Pinpoint the cell where the given text exists, returning its (X, Y) midpoint coordinate. 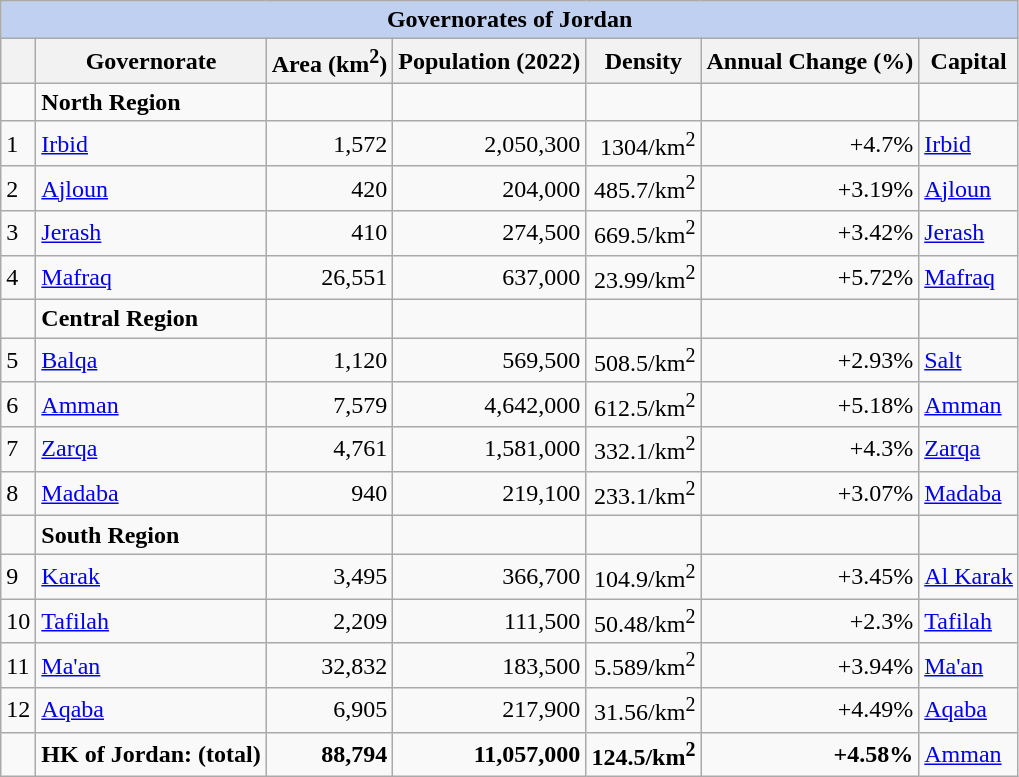
Al Karak (969, 576)
8 (18, 494)
Density (644, 62)
10 (18, 622)
6 (18, 404)
Central Region (151, 319)
485.7/km2 (644, 188)
111,500 (490, 622)
1 (18, 144)
Population (2022) (490, 62)
+3.42% (810, 234)
Capital (969, 62)
32,832 (330, 666)
Karak (151, 576)
Salt (969, 360)
11,057,000 (490, 754)
7 (18, 450)
+3.07% (810, 494)
+4.49% (810, 710)
23.99/km2 (644, 278)
569,500 (490, 360)
940 (330, 494)
+4.3% (810, 450)
+4.7% (810, 144)
HK of Jordan: (total) (151, 754)
5.589/km2 (644, 666)
2 (18, 188)
Governorates of Jordan (510, 20)
26,551 (330, 278)
204,000 (490, 188)
219,100 (490, 494)
4 (18, 278)
3,495 (330, 576)
4,761 (330, 450)
+3.94% (810, 666)
332.1/km2 (644, 450)
3 (18, 234)
217,900 (490, 710)
+3.45% (810, 576)
88,794 (330, 754)
9 (18, 576)
Area (km2) (330, 62)
1,572 (330, 144)
7,579 (330, 404)
104.9/km2 (644, 576)
2,209 (330, 622)
50.48/km2 (644, 622)
+5.18% (810, 404)
420 (330, 188)
274,500 (490, 234)
+2.93% (810, 360)
6,905 (330, 710)
Balqa (151, 360)
5 (18, 360)
4,642,000 (490, 404)
31.56/km2 (644, 710)
2,050,300 (490, 144)
+5.72% (810, 278)
Annual Change (%) (810, 62)
+4.58% (810, 754)
+2.3% (810, 622)
11 (18, 666)
183,500 (490, 666)
612.5/km2 (644, 404)
1,120 (330, 360)
1304/km2 (644, 144)
12 (18, 710)
1,581,000 (490, 450)
508.5/km2 (644, 360)
Governorate (151, 62)
+3.19% (810, 188)
410 (330, 234)
669.5/km2 (644, 234)
366,700 (490, 576)
South Region (151, 535)
124.5/km2 (644, 754)
North Region (151, 102)
637,000 (490, 278)
233.1/km2 (644, 494)
